Return the (X, Y) coordinate for the center point of the cell that contains the specified text.  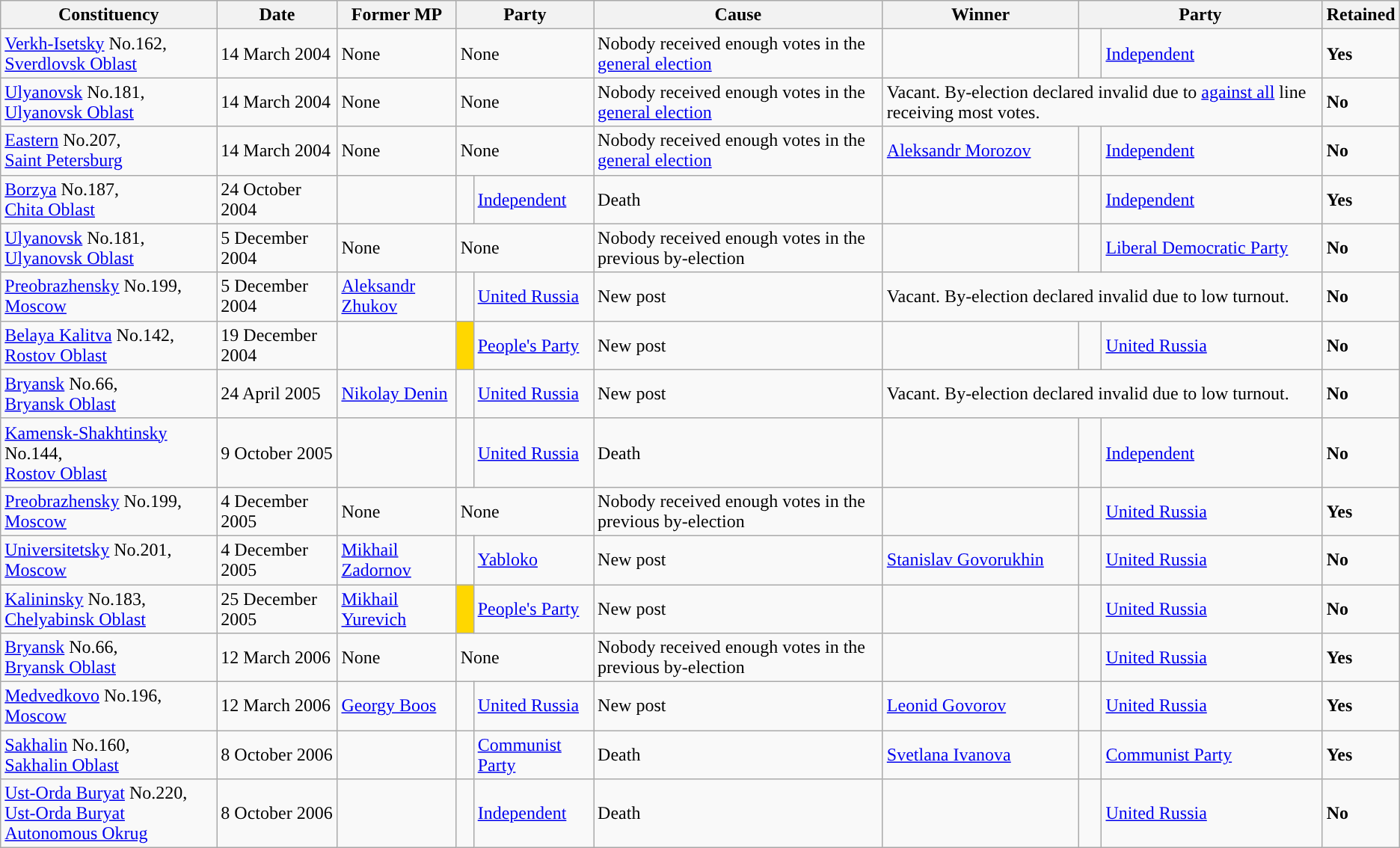
Aleksandr Morozov (980, 151)
Date (277, 15)
Medvedkovo No.196,Moscow (109, 706)
Liberal Democratic Party (1212, 248)
9 October 2005 (277, 452)
Leonid Govorov (980, 706)
Mikhail Zadornov (396, 559)
Georgy Boos (396, 706)
Borzya No.187,Chita Oblast (109, 199)
24 April 2005 (277, 393)
Winner (980, 15)
Former MP (396, 15)
Yabloko (533, 559)
Sakhalin No.160,Sakhalin Oblast (109, 755)
Stanislav Govorukhin (980, 559)
25 December 2005 (277, 609)
Verkh-Isetsky No.162,Sverdlovsk Oblast (109, 54)
Retained (1361, 15)
Universitetsky No.201,Moscow (109, 559)
Vacant. By-election declared invalid due to against all line receiving most votes. (1102, 102)
Svetlana Ivanova (980, 755)
Kalininsky No.183,Chelyabinsk Oblast (109, 609)
19 December 2004 (277, 345)
Belaya Kalitva No.142,Rostov Oblast (109, 345)
Eastern No.207,Saint Petersburg (109, 151)
Ust-Orda Buryat No.220,Ust-Orda Buryat Autonomous Okrug (109, 814)
Kamensk-Shakhtinsky No.144,Rostov Oblast (109, 452)
24 October 2004 (277, 199)
Aleksandr Zhukov (396, 296)
Nikolay Denin (396, 393)
Constituency (109, 15)
Cause (739, 15)
Mikhail Yurevich (396, 609)
